Provide the (x, y) coordinate of the cell's center where the given text is located.  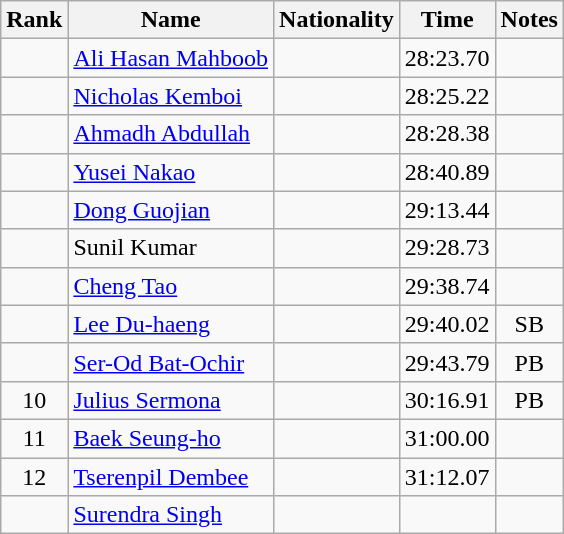
10 (34, 400)
29:43.79 (447, 362)
Notes (529, 20)
Lee Du-haeng (171, 324)
28:25.22 (447, 96)
Ahmadh Abdullah (171, 134)
Time (447, 20)
Surendra Singh (171, 515)
Rank (34, 20)
29:40.02 (447, 324)
31:00.00 (447, 438)
Baek Seung-ho (171, 438)
Nationality (337, 20)
31:12.07 (447, 477)
Nicholas Kemboi (171, 96)
29:38.74 (447, 286)
SB (529, 324)
12 (34, 477)
Yusei Nakao (171, 172)
Tserenpil Dembee (171, 477)
Ali Hasan Mahboob (171, 58)
Dong Guojian (171, 210)
28:40.89 (447, 172)
Julius Sermona (171, 400)
28:23.70 (447, 58)
30:16.91 (447, 400)
Sunil Kumar (171, 248)
28:28.38 (447, 134)
29:13.44 (447, 210)
29:28.73 (447, 248)
11 (34, 438)
Ser-Od Bat-Ochir (171, 362)
Name (171, 20)
Cheng Tao (171, 286)
